Pinpoint the cell where the given text exists, returning its [x, y] midpoint coordinate. 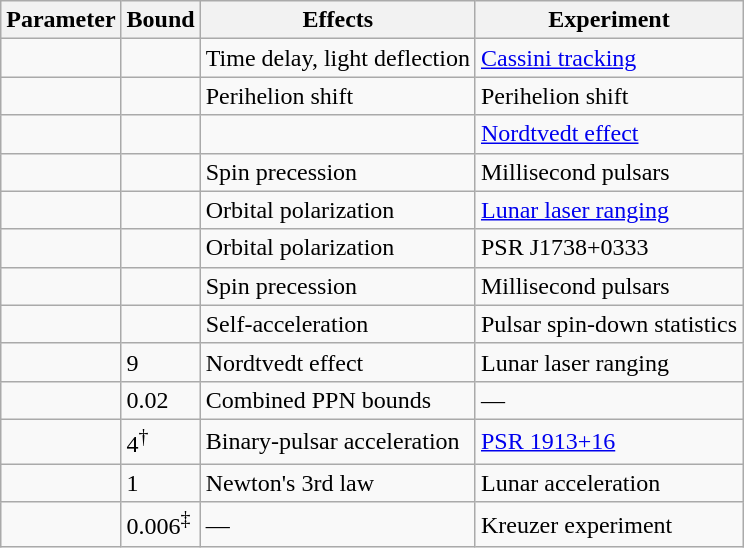
Time delay, light deflection [338, 58]
PSR 1913+16 [608, 442]
Newton's 3rd law [338, 483]
Lunar acceleration [608, 483]
Cassini tracking [608, 58]
Pulsar spin-down statistics [608, 324]
Experiment [608, 20]
Parameter [61, 20]
9 [160, 362]
Kreuzer experiment [608, 524]
PSR J1738+0333 [608, 248]
Binary-pulsar acceleration [338, 442]
1 [160, 483]
Effects [338, 20]
0.02 [160, 400]
Combined PPN bounds [338, 400]
Bound [160, 20]
4† [160, 442]
0.006‡ [160, 524]
Self-acceleration [338, 324]
